From the cell containing the given text, extract its center point as [x, y] coordinate. 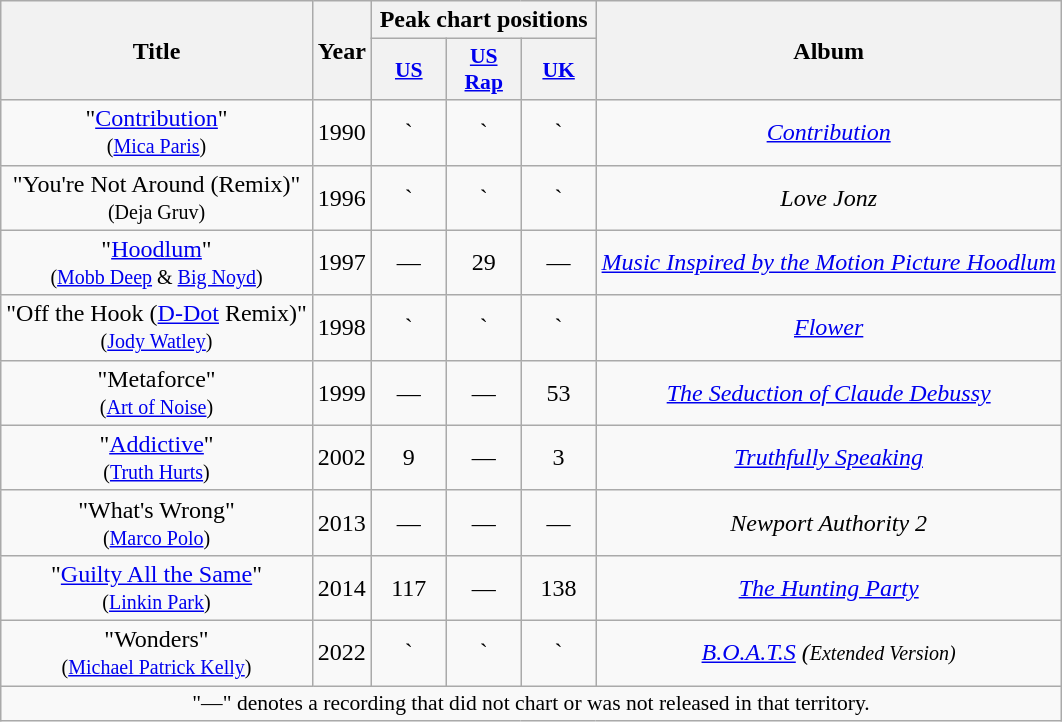
"Metaforce"(Art of Noise) [157, 392]
117 [408, 588]
2013 [342, 522]
1996 [342, 198]
1990 [342, 132]
29 [484, 262]
"Off the Hook (D-Dot Remix)"(Jody Watley) [157, 328]
"Addictive"(Truth Hurts) [157, 458]
2002 [342, 458]
Newport Authority 2 [828, 522]
Title [157, 50]
Year [342, 50]
Contribution [828, 132]
UK [558, 70]
1999 [342, 392]
Music Inspired by the Motion Picture Hoodlum [828, 262]
53 [558, 392]
Truthfully Speaking [828, 458]
"Wonders"(Michael Patrick Kelly) [157, 652]
US Rap [484, 70]
"—" denotes a recording that did not chart or was not released in that territory. [532, 704]
The Hunting Party [828, 588]
2022 [342, 652]
"What's Wrong"(Marco Polo) [157, 522]
B.O.A.T.S (Extended Version) [828, 652]
"Guilty All the Same"(Linkin Park) [157, 588]
"You're Not Around (Remix)"(Deja Gruv) [157, 198]
2014 [342, 588]
3 [558, 458]
1997 [342, 262]
US [408, 70]
9 [408, 458]
138 [558, 588]
Peak chart positions [484, 20]
Album [828, 50]
Love Jonz [828, 198]
"Contribution"(Mica Paris) [157, 132]
1998 [342, 328]
Flower [828, 328]
"Hoodlum"(Mobb Deep & Big Noyd) [157, 262]
The Seduction of Claude Debussy [828, 392]
